Locate the cell with the specified text and output its [x, y] center coordinate. 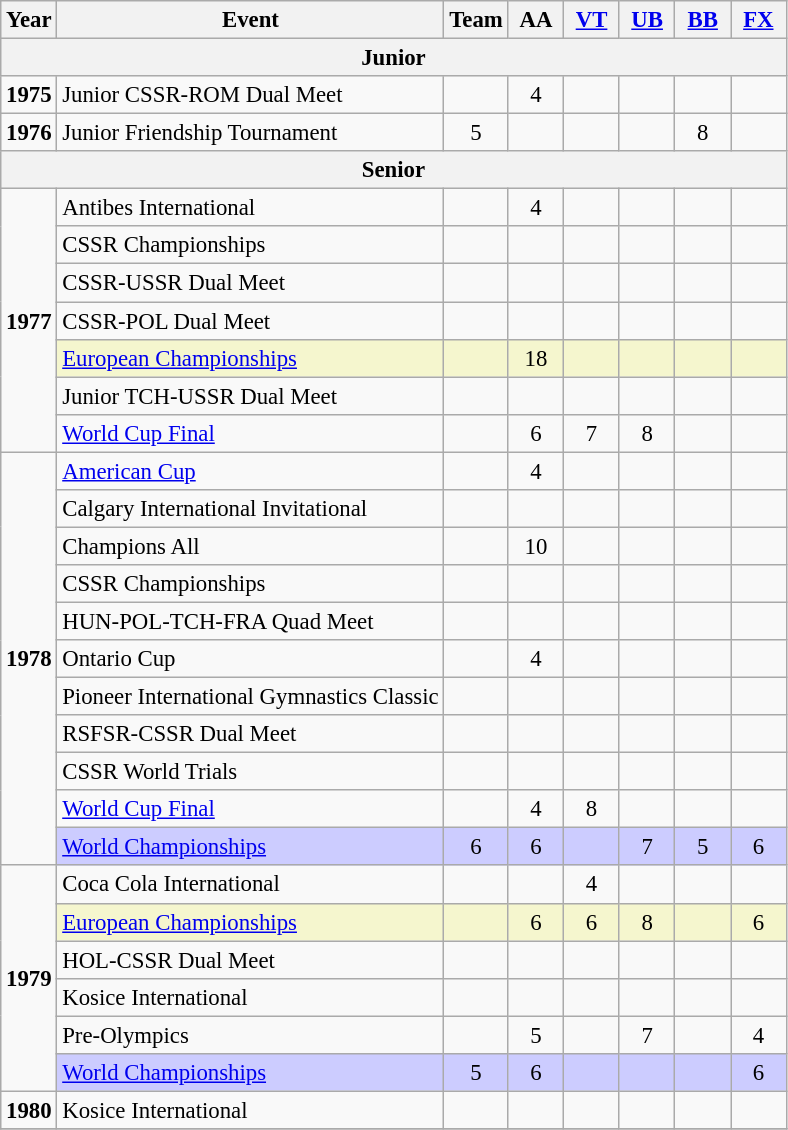
HOL-CSSR Dual Meet [250, 960]
1978 [29, 659]
1976 [29, 133]
VT [592, 20]
Junior [394, 58]
Junior Friendship Tournament [250, 133]
Pre-Olympics [250, 1035]
CSSR-USSR Dual Meet [250, 283]
CSSR-POL Dual Meet [250, 321]
1975 [29, 95]
18 [536, 358]
Pioneer International Gymnastics Classic [250, 697]
Senior [394, 170]
AA [536, 20]
BB [703, 20]
American Cup [250, 471]
Champions All [250, 546]
Antibes International [250, 208]
RSFSR-CSSR Dual Meet [250, 734]
CSSR World Trials [250, 772]
1980 [29, 1110]
Ontario Cup [250, 659]
FX [759, 20]
1977 [29, 320]
Year [29, 20]
Junior CSSR-ROM Dual Meet [250, 95]
10 [536, 546]
Event [250, 20]
Calgary International Invitational [250, 509]
UB [647, 20]
Junior TCH-USSR Dual Meet [250, 396]
Team [476, 20]
1979 [29, 979]
HUN-POL-TCH-FRA Quad Meet [250, 621]
Coca Cola International [250, 885]
